Return the [X, Y] coordinate for the center point of the cell that contains the specified text.  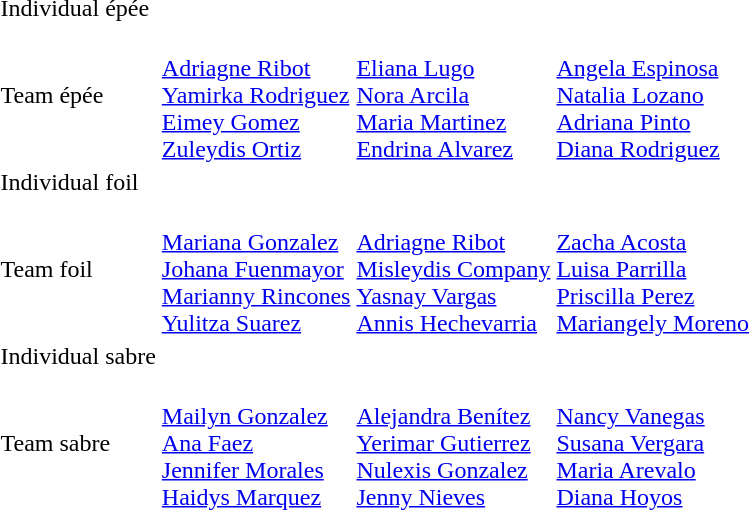
Adriagne RibotYamirka RodriguezEimey GomezZuleydis Ortiz [256, 95]
Eliana LugoNora ArcilaMaria MartinezEndrina Alvarez [454, 95]
Adriagne RibotMisleydis CompanyYasnay VargasAnnis Hechevarria [454, 269]
Mariana GonzalezJohana FuenmayorMarianny RinconesYulitza Suarez [256, 269]
